Extract the (x, y) coordinate from the center of the cell holding the provided text.  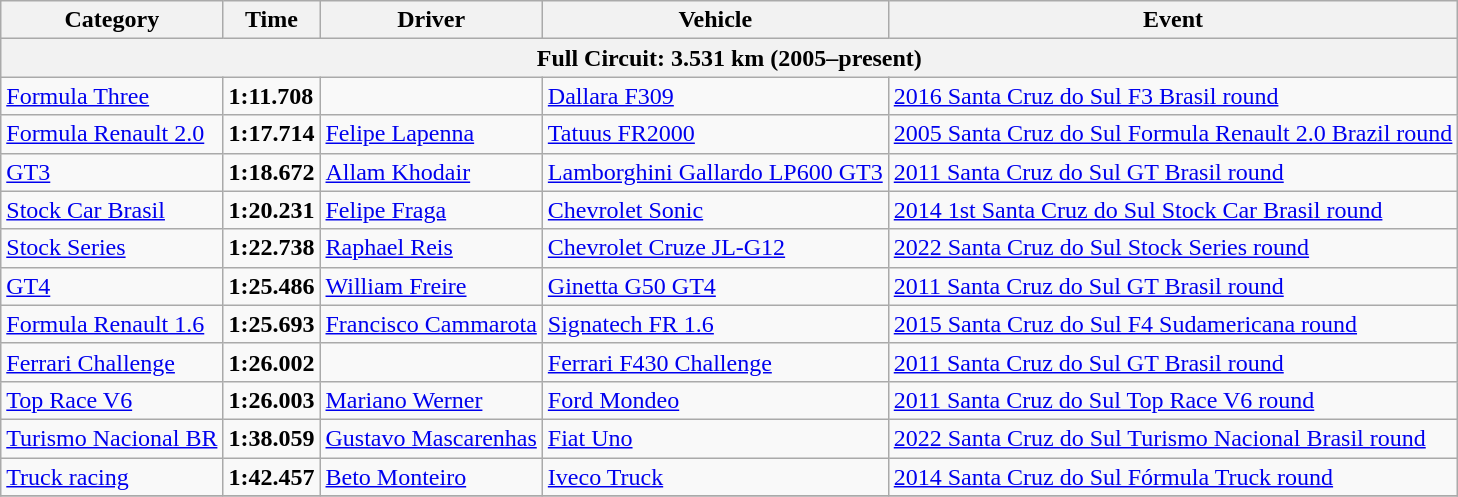
Formula Renault 2.0 (112, 134)
2014 Santa Cruz do Sul Fórmula Truck round (1173, 477)
1:26.003 (272, 400)
1:26.002 (272, 362)
1:11.708 (272, 96)
Time (272, 20)
Iveco Truck (715, 477)
Driver (431, 20)
Dallara F309 (715, 96)
Signatech FR 1.6 (715, 324)
2005 Santa Cruz do Sul Formula Renault 2.0 Brazil round (1173, 134)
1:42.457 (272, 477)
Raphael Reis (431, 248)
Gustavo Mascarenhas (431, 438)
Chevrolet Sonic (715, 210)
Stock Car Brasil (112, 210)
1:25.693 (272, 324)
Turismo Nacional BR (112, 438)
Category (112, 20)
2014 1st Santa Cruz do Sul Stock Car Brasil round (1173, 210)
Full Circuit: 3.531 km (2005–present) (730, 58)
Vehicle (715, 20)
Felipe Fraga (431, 210)
1:22.738 (272, 248)
Formula Renault 1.6 (112, 324)
William Freire (431, 286)
Fiat Uno (715, 438)
Tatuus FR2000 (715, 134)
2022 Santa Cruz do Sul Stock Series round (1173, 248)
1:18.672 (272, 172)
Ford Mondeo (715, 400)
Event (1173, 20)
Ferrari F430 Challenge (715, 362)
1:38.059 (272, 438)
Stock Series (112, 248)
Formula Three (112, 96)
Ginetta G50 GT4 (715, 286)
Mariano Werner (431, 400)
GT4 (112, 286)
2016 Santa Cruz do Sul F3 Brasil round (1173, 96)
1:20.231 (272, 210)
Beto Monteiro (431, 477)
Ferrari Challenge (112, 362)
Allam Khodair (431, 172)
Felipe Lapenna (431, 134)
Chevrolet Cruze JL-G12 (715, 248)
1:17.714 (272, 134)
2022 Santa Cruz do Sul Turismo Nacional Brasil round (1173, 438)
Lamborghini Gallardo LP600 GT3 (715, 172)
Francisco Cammarota (431, 324)
Truck racing (112, 477)
1:25.486 (272, 286)
GT3 (112, 172)
2011 Santa Cruz do Sul Top Race V6 round (1173, 400)
2015 Santa Cruz do Sul F4 Sudamericana round (1173, 324)
Top Race V6 (112, 400)
